Pinpoint the cell where the given text exists, returning its (X, Y) midpoint coordinate. 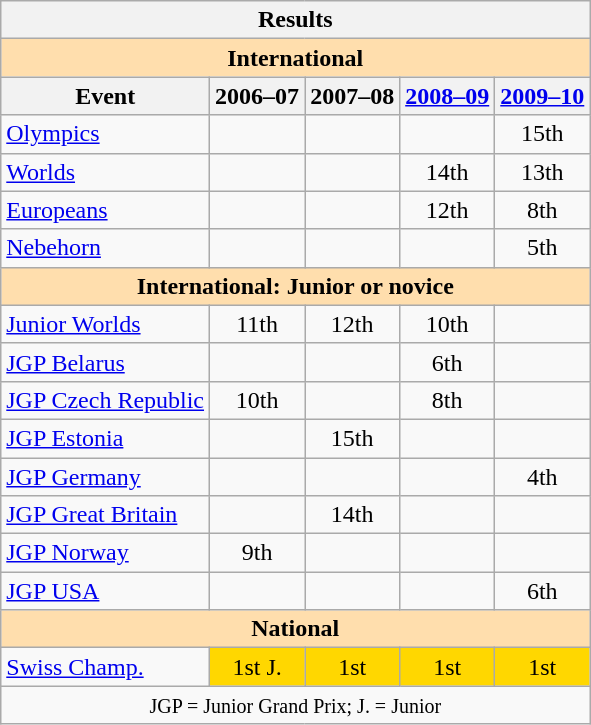
2008–09 (448, 96)
Olympics (106, 134)
JGP Great Britain (106, 515)
2009–10 (542, 96)
9th (258, 553)
JGP USA (106, 591)
JGP Belarus (106, 362)
International: Junior or novice (296, 286)
JGP = Junior Grand Prix; J. = Junior (296, 705)
National (296, 629)
2007–08 (352, 96)
11th (258, 324)
Swiss Champ. (106, 667)
Event (106, 96)
13th (542, 172)
Worlds (106, 172)
5th (542, 248)
Junior Worlds (106, 324)
1st J. (258, 667)
Results (296, 20)
JGP Czech Republic (106, 400)
2006–07 (258, 96)
International (296, 58)
Europeans (106, 210)
JGP Germany (106, 477)
4th (542, 477)
JGP Estonia (106, 438)
JGP Norway (106, 553)
Nebehorn (106, 248)
